For the text-containing cell, return its midpoint in (x, y) coordinate format. 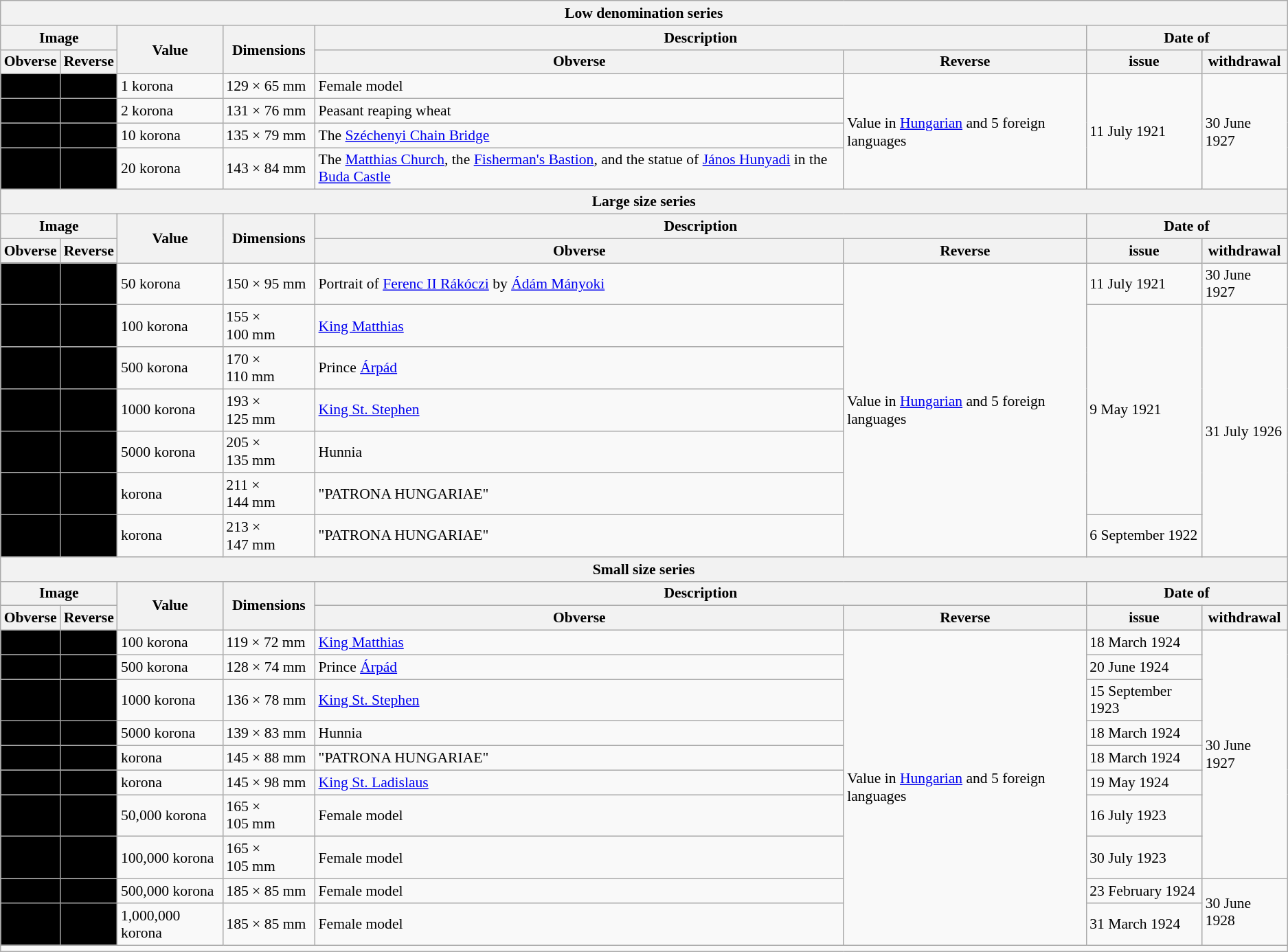
1 korona (170, 87)
Large size series (644, 202)
213 × 147 mm (269, 536)
Portrait of Ferenc II Rákóczi by Ádám Mányoki (580, 284)
128 × 74 mm (269, 667)
205 × 135 mm (269, 452)
Peasant reaping wheat (580, 111)
20 June 1924 (1144, 667)
King St. Ladislaus (580, 782)
1,000,000 korona (170, 925)
30 June 1928 (1245, 912)
50 korona (170, 284)
150 × 95 mm (269, 284)
19 May 1924 (1144, 782)
2 korona (170, 111)
193 × 125 mm (269, 409)
131 × 76 mm (269, 111)
145 × 88 mm (269, 758)
129 × 65 mm (269, 87)
500,000 korona (170, 891)
6 September 1922 (1144, 536)
143 × 84 mm (269, 169)
The Széchenyi Chain Bridge (580, 135)
20 korona (170, 169)
139 × 83 mm (269, 734)
50,000 korona (170, 816)
30 July 1923 (1144, 857)
119 × 72 mm (269, 643)
15 September 1923 (1144, 701)
145 × 98 mm (269, 782)
135 × 79 mm (269, 135)
16 July 1923 (1144, 816)
31 July 1926 (1245, 431)
Low denomination series (644, 13)
Small size series (644, 569)
100,000 korona (170, 857)
31 March 1924 (1144, 925)
23 February 1924 (1144, 891)
The Matthias Church, the Fisherman's Bastion, and the statue of János Hunyadi in the Buda Castle (580, 169)
10 korona (170, 135)
170 × 110 mm (269, 368)
9 May 1921 (1144, 410)
155 × 100 mm (269, 326)
211 × 144 mm (269, 495)
136 × 78 mm (269, 701)
